Provide the (x, y) coordinate of the cell's center where the given text is located.  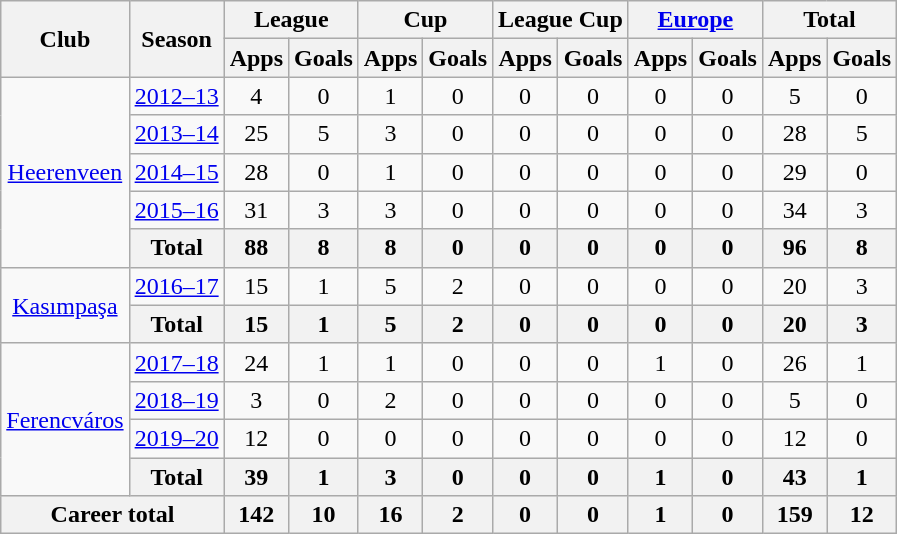
4 (256, 96)
10 (324, 515)
26 (794, 362)
31 (256, 210)
Europe (695, 20)
Cup (425, 20)
Kasımpaşa (65, 305)
Season (176, 39)
88 (256, 248)
29 (794, 172)
96 (794, 248)
2013–14 (176, 134)
159 (794, 515)
16 (390, 515)
2018–19 (176, 400)
34 (794, 210)
2014–15 (176, 172)
2017–18 (176, 362)
2012–13 (176, 96)
43 (794, 477)
25 (256, 134)
39 (256, 477)
Ferencváros (65, 419)
24 (256, 362)
2015–16 (176, 210)
Career total (112, 515)
League (291, 20)
Heerenveen (65, 172)
142 (256, 515)
Club (65, 39)
League Cup (561, 20)
2019–20 (176, 438)
2016–17 (176, 286)
